For the text-containing cell, return its midpoint in (x, y) coordinate format. 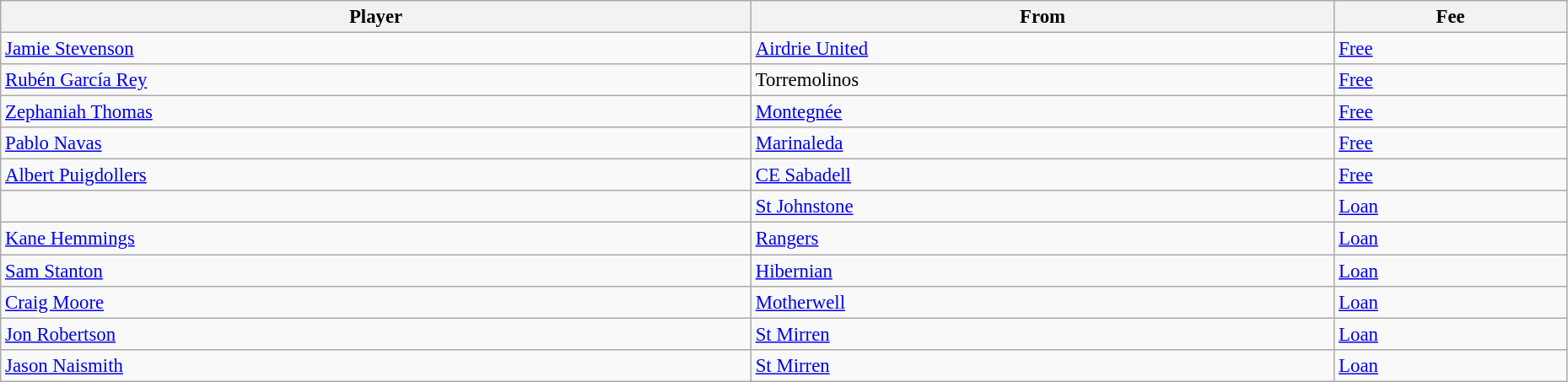
Rubén García Rey (376, 80)
Motherwell (1043, 302)
Marinaleda (1043, 143)
Sam Stanton (376, 271)
Jason Naismith (376, 365)
Player (376, 17)
Craig Moore (376, 302)
From (1043, 17)
Montegnée (1043, 112)
Jon Robertson (376, 334)
Airdrie United (1043, 49)
Jamie Stevenson (376, 49)
Fee (1451, 17)
Kane Hemmings (376, 239)
CE Sabadell (1043, 175)
St Johnstone (1043, 207)
Pablo Navas (376, 143)
Torremolinos (1043, 80)
Zephaniah Thomas (376, 112)
Rangers (1043, 239)
Albert Puigdollers (376, 175)
Hibernian (1043, 271)
